Return (x, y) of the center of cell containing provided text 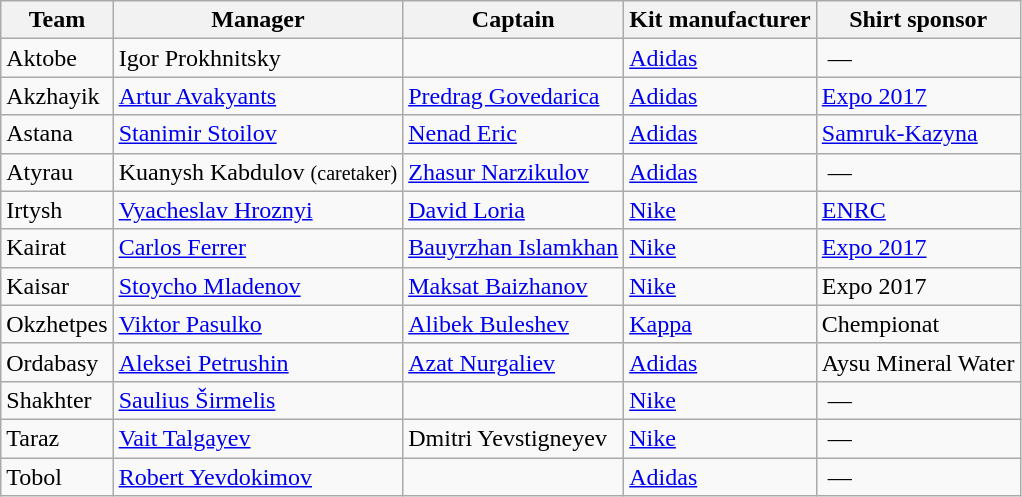
Aysu Mineral Water (918, 362)
Tobol (57, 477)
Robert Yevdokimov (258, 477)
Akzhayik (57, 96)
Astana (57, 134)
Saulius Širmelis (258, 400)
Maksat Baizhanov (514, 286)
Kuanysh Kabdulov (caretaker) (258, 172)
Shakhter (57, 400)
Chempionat (918, 324)
Manager (258, 20)
Artur Avakyants (258, 96)
Igor Prokhnitsky (258, 58)
Aktobe (57, 58)
Ordabasy (57, 362)
David Loria (514, 210)
Kaisar (57, 286)
Stanimir Stoilov (258, 134)
Samruk-Kazyna (918, 134)
Nenad Eric (514, 134)
Kit manufacturer (720, 20)
Captain (514, 20)
Shirt sponsor (918, 20)
Bauyrzhan Islamkhan (514, 248)
Stoycho Mladenov (258, 286)
Irtysh (57, 210)
Aleksei Petrushin (258, 362)
Atyrau (57, 172)
ENRC (918, 210)
Kappa (720, 324)
Dmitri Yevstigneyev (514, 438)
Taraz (57, 438)
Azat Nurgaliev (514, 362)
Carlos Ferrer (258, 248)
Team (57, 20)
Vait Talgayev (258, 438)
Predrag Govedarica (514, 96)
Zhasur Narzikulov (514, 172)
Kairat (57, 248)
Viktor Pasulko (258, 324)
Okzhetpes (57, 324)
Vyacheslav Hroznyi (258, 210)
Alibek Buleshev (514, 324)
